Search for the cell housing the specified text and yield its (X, Y) center coordinate. 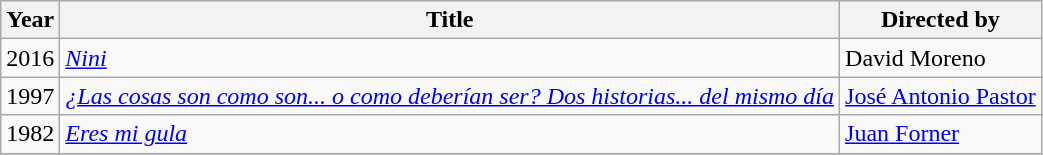
David Moreno (941, 58)
Title (450, 20)
1997 (30, 96)
¿Las cosas son como son... o como deberían ser? Dos historias... del mismo día (450, 96)
Directed by (941, 20)
Nini (450, 58)
2016 (30, 58)
Juan Forner (941, 134)
José Antonio Pastor (941, 96)
Year (30, 20)
1982 (30, 134)
Eres mi gula (450, 134)
